Provide the (X, Y) coordinate of the cell's center where the given text is located.  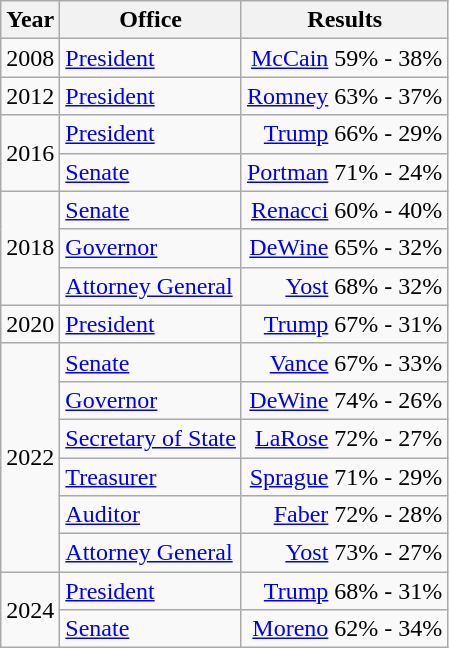
DeWine 65% - 32% (344, 248)
2020 (30, 324)
Moreno 62% - 34% (344, 629)
2012 (30, 96)
Trump 66% - 29% (344, 134)
Auditor (151, 515)
Renacci 60% - 40% (344, 210)
Year (30, 20)
McCain 59% - 38% (344, 58)
Sprague 71% - 29% (344, 477)
Treasurer (151, 477)
2018 (30, 248)
Secretary of State (151, 438)
2022 (30, 457)
Yost 68% - 32% (344, 286)
Faber 72% - 28% (344, 515)
Trump 67% - 31% (344, 324)
2016 (30, 153)
Trump 68% - 31% (344, 591)
Yost 73% - 27% (344, 553)
Vance 67% - 33% (344, 362)
DeWine 74% - 26% (344, 400)
Office (151, 20)
LaRose 72% - 27% (344, 438)
Results (344, 20)
Romney 63% - 37% (344, 96)
2008 (30, 58)
Portman 71% - 24% (344, 172)
2024 (30, 610)
